Capture the cell that displays the provided text and extract its (x, y) central coordinate. 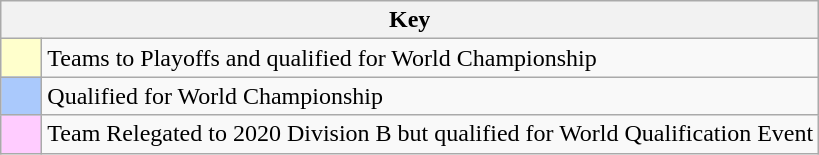
Teams to Playoffs and qualified for World Championship (430, 58)
Team Relegated to 2020 Division B but qualified for World Qualification Event (430, 134)
Key (410, 20)
Qualified for World Championship (430, 96)
